Pinpoint the cell where the given text exists, returning its (X, Y) midpoint coordinate. 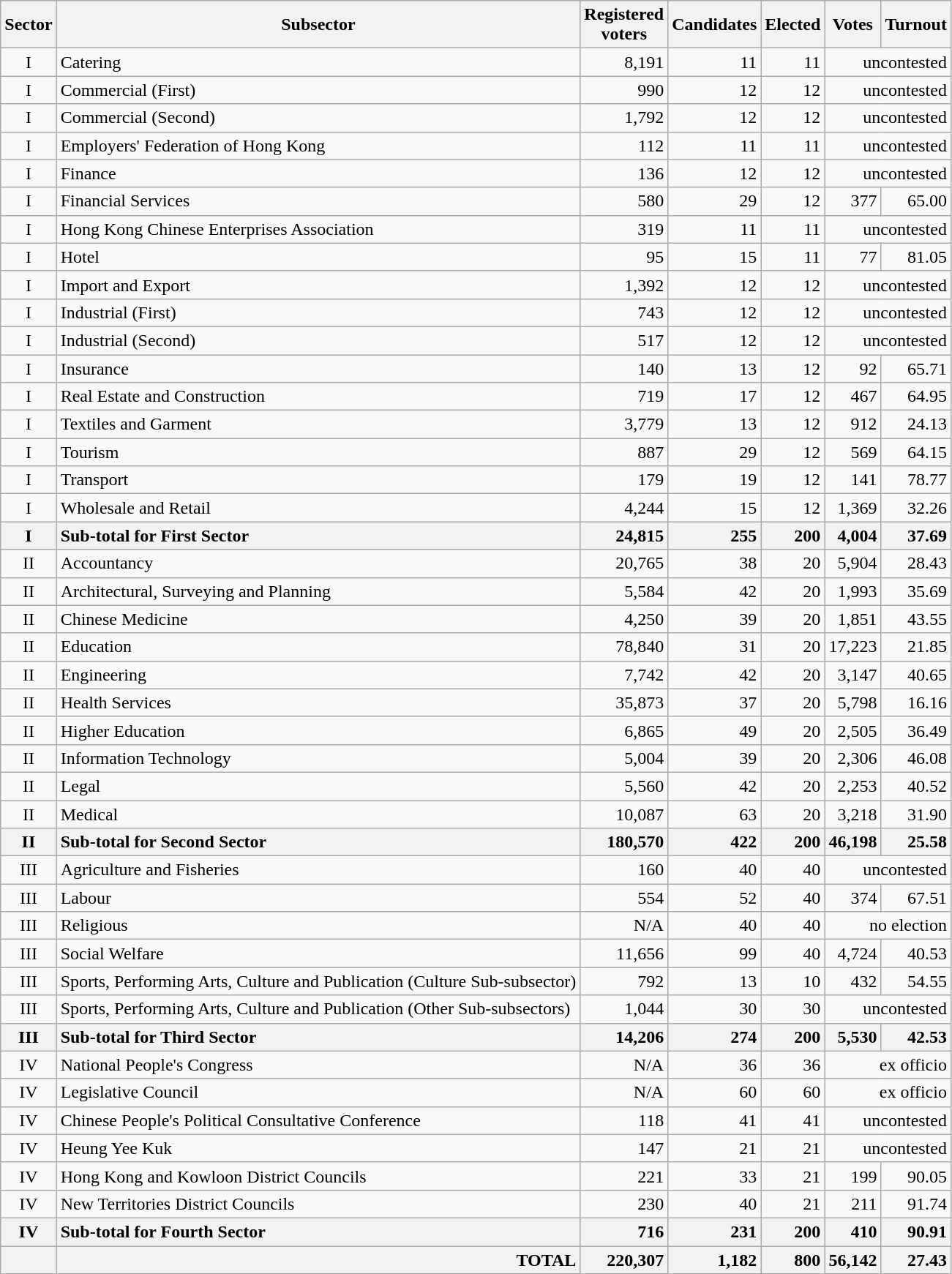
Higher Education (318, 730)
49 (714, 730)
3,147 (853, 675)
31 (714, 647)
65.71 (916, 368)
40.53 (916, 953)
56,142 (853, 1259)
Turnout (916, 25)
8,191 (624, 62)
54.55 (916, 981)
36.49 (916, 730)
35,873 (624, 702)
Industrial (First) (318, 312)
221 (624, 1176)
4,250 (624, 619)
Labour (318, 898)
Sports, Performing Arts, Culture and Publication (Culture Sub-subsector) (318, 981)
64.15 (916, 452)
32.26 (916, 508)
Real Estate and Construction (318, 397)
274 (714, 1037)
1,993 (853, 591)
31.90 (916, 814)
743 (624, 312)
25.58 (916, 842)
517 (624, 340)
Accountancy (318, 563)
136 (624, 173)
20,765 (624, 563)
Legislative Council (318, 1093)
Health Services (318, 702)
77 (853, 257)
1,851 (853, 619)
319 (624, 229)
719 (624, 397)
Legal (318, 786)
Wholesale and Retail (318, 508)
19 (714, 480)
5,798 (853, 702)
21.85 (916, 647)
3,218 (853, 814)
422 (714, 842)
24.13 (916, 424)
11,656 (624, 953)
67.51 (916, 898)
6,865 (624, 730)
40.52 (916, 786)
Commercial (First) (318, 90)
17 (714, 397)
569 (853, 452)
10 (793, 981)
Hotel (318, 257)
180,570 (624, 842)
800 (793, 1259)
377 (853, 201)
2,306 (853, 758)
Sub-total for Third Sector (318, 1037)
4,244 (624, 508)
Finance (318, 173)
Medical (318, 814)
Heung Yee Kuk (318, 1148)
Textiles and Garment (318, 424)
147 (624, 1148)
Employers' Federation of Hong Kong (318, 146)
Industrial (Second) (318, 340)
Religious (318, 926)
33 (714, 1176)
64.95 (916, 397)
90.05 (916, 1176)
16.16 (916, 702)
211 (853, 1204)
220,307 (624, 1259)
554 (624, 898)
Financial Services (318, 201)
5,530 (853, 1037)
Sub-total for Fourth Sector (318, 1232)
42.53 (916, 1037)
99 (714, 953)
5,004 (624, 758)
Insurance (318, 368)
2,253 (853, 786)
580 (624, 201)
38 (714, 563)
Candidates (714, 25)
5,560 (624, 786)
35.69 (916, 591)
17,223 (853, 647)
National People's Congress (318, 1065)
Information Technology (318, 758)
Votes (853, 25)
92 (853, 368)
1,369 (853, 508)
TOTAL (318, 1259)
Agriculture and Fisheries (318, 870)
792 (624, 981)
Chinese Medicine (318, 619)
Registeredvoters (624, 25)
179 (624, 480)
no election (888, 926)
27.43 (916, 1259)
65.00 (916, 201)
231 (714, 1232)
5,904 (853, 563)
255 (714, 536)
2,505 (853, 730)
95 (624, 257)
160 (624, 870)
230 (624, 1204)
410 (853, 1232)
52 (714, 898)
112 (624, 146)
Sector (29, 25)
Subsector (318, 25)
118 (624, 1120)
43.55 (916, 619)
1,392 (624, 285)
Transport (318, 480)
10,087 (624, 814)
Engineering (318, 675)
28.43 (916, 563)
5,584 (624, 591)
37 (714, 702)
14,206 (624, 1037)
716 (624, 1232)
Education (318, 647)
78,840 (624, 647)
Architectural, Surveying and Planning (318, 591)
90.91 (916, 1232)
Hong Kong and Kowloon District Councils (318, 1176)
374 (853, 898)
912 (853, 424)
46.08 (916, 758)
Elected (793, 25)
990 (624, 90)
Sub-total for Second Sector (318, 842)
Hong Kong Chinese Enterprises Association (318, 229)
Tourism (318, 452)
Social Welfare (318, 953)
3,779 (624, 424)
4,724 (853, 953)
New Territories District Councils (318, 1204)
7,742 (624, 675)
Chinese People's Political Consultative Conference (318, 1120)
46,198 (853, 842)
Import and Export (318, 285)
Sub-total for First Sector (318, 536)
91.74 (916, 1204)
887 (624, 452)
Commercial (Second) (318, 118)
1,792 (624, 118)
40.65 (916, 675)
1,182 (714, 1259)
140 (624, 368)
24,815 (624, 536)
37.69 (916, 536)
141 (853, 480)
81.05 (916, 257)
Catering (318, 62)
1,044 (624, 1009)
63 (714, 814)
432 (853, 981)
4,004 (853, 536)
199 (853, 1176)
78.77 (916, 480)
Sports, Performing Arts, Culture and Publication (Other Sub-subsectors) (318, 1009)
467 (853, 397)
